Identify which cell holds the provided text, then report its [X, Y] central coordinate. 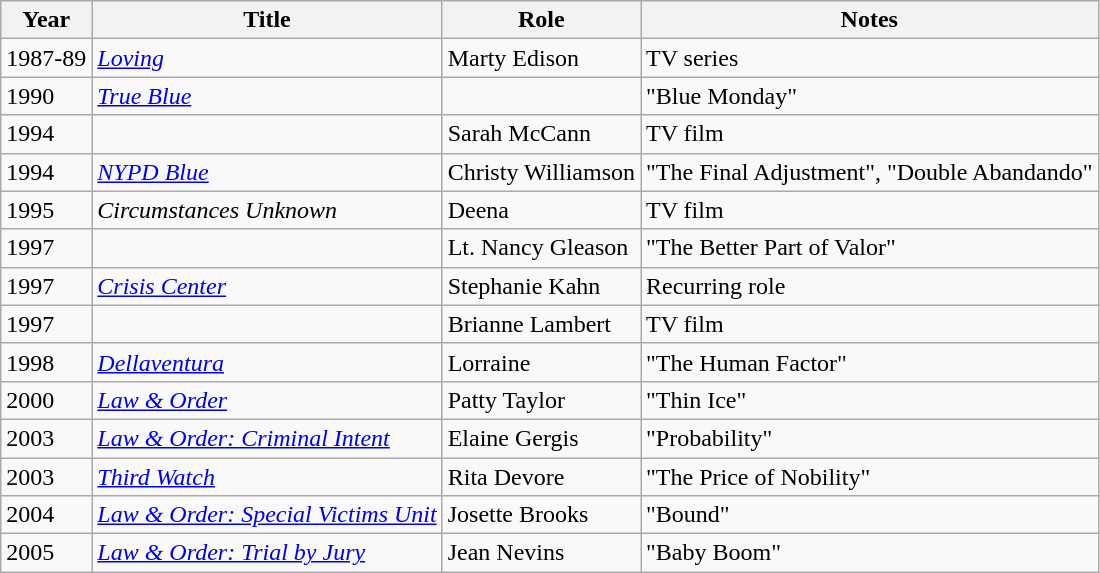
"Thin Ice" [869, 400]
"Probability" [869, 438]
Title [267, 20]
2000 [46, 400]
Notes [869, 20]
Jean Nevins [541, 553]
Lorraine [541, 362]
Stephanie Kahn [541, 286]
Third Watch [267, 477]
Year [46, 20]
Recurring role [869, 286]
Sarah McCann [541, 134]
Lt. Nancy Gleason [541, 248]
Marty Edison [541, 58]
2004 [46, 515]
"The Human Factor" [869, 362]
1990 [46, 96]
Law & Order: Special Victims Unit [267, 515]
TV series [869, 58]
Christy Williamson [541, 172]
"Blue Monday" [869, 96]
NYPD Blue [267, 172]
True Blue [267, 96]
1987-89 [46, 58]
Law & Order: Trial by Jury [267, 553]
Role [541, 20]
"The Final Adjustment", "Double Abandando" [869, 172]
Crisis Center [267, 286]
"Bound" [869, 515]
Josette Brooks [541, 515]
Patty Taylor [541, 400]
Law & Order [267, 400]
Law & Order: Criminal Intent [267, 438]
"Baby Boom" [869, 553]
1998 [46, 362]
"The Better Part of Valor" [869, 248]
Circumstances Unknown [267, 210]
Rita Devore [541, 477]
1995 [46, 210]
Elaine Gergis [541, 438]
Dellaventura [267, 362]
Brianne Lambert [541, 324]
2005 [46, 553]
"The Price of Nobility" [869, 477]
Deena [541, 210]
Loving [267, 58]
